Find where the given text appears and provide that cell's center as (X, Y) coordinate. 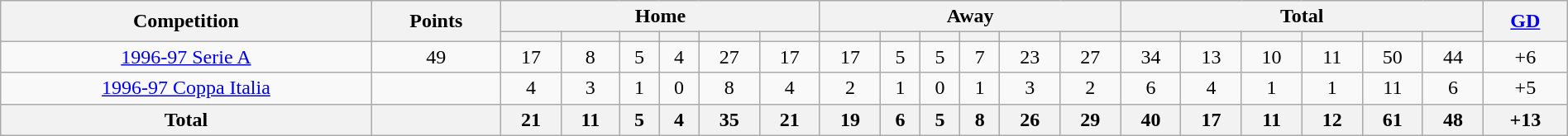
29 (1090, 120)
19 (850, 120)
Home (661, 16)
50 (1393, 57)
40 (1151, 120)
+13 (1525, 120)
13 (1211, 57)
26 (1030, 120)
48 (1452, 120)
GD (1525, 21)
34 (1151, 57)
44 (1452, 57)
+6 (1525, 57)
7 (980, 57)
61 (1393, 120)
1996-97 Serie A (186, 57)
Points (437, 21)
35 (729, 120)
23 (1030, 57)
Competition (186, 21)
1996-97 Coppa Italia (186, 88)
49 (437, 57)
Away (970, 16)
+5 (1525, 88)
12 (1331, 120)
10 (1272, 57)
